For the text-containing cell, return its midpoint in (X, Y) coordinate format. 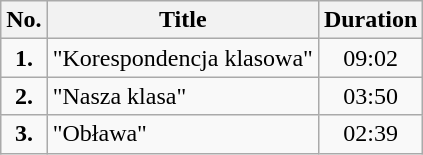
3. (24, 134)
Duration (370, 20)
03:50 (370, 96)
"Korespondencja klasowa" (182, 58)
"Nasza klasa" (182, 96)
No. (24, 20)
Title (182, 20)
09:02 (370, 58)
02:39 (370, 134)
"Obława" (182, 134)
1. (24, 58)
2. (24, 96)
